For the text-containing cell, return its midpoint in [X, Y] coordinate format. 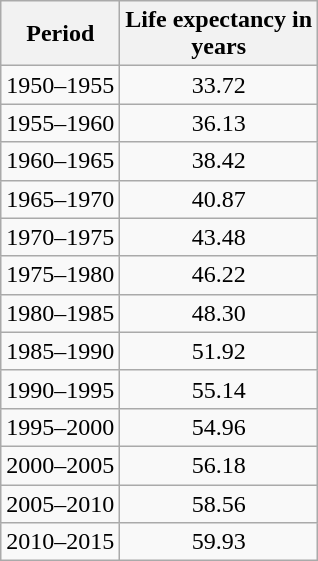
1975–1980 [60, 275]
1985–1990 [60, 351]
40.87 [219, 199]
43.48 [219, 237]
1995–2000 [60, 427]
1970–1975 [60, 237]
56.18 [219, 465]
1955–1960 [60, 123]
Life expectancy in years [219, 34]
1950–1955 [60, 85]
58.56 [219, 503]
54.96 [219, 427]
1980–1985 [60, 313]
33.72 [219, 85]
38.42 [219, 161]
1960–1965 [60, 161]
55.14 [219, 389]
Period [60, 34]
1965–1970 [60, 199]
48.30 [219, 313]
51.92 [219, 351]
59.93 [219, 542]
46.22 [219, 275]
36.13 [219, 123]
2000–2005 [60, 465]
2010–2015 [60, 542]
2005–2010 [60, 503]
1990–1995 [60, 389]
